Scan for the cell matching the given text and deliver its (X, Y) coordinate at center. 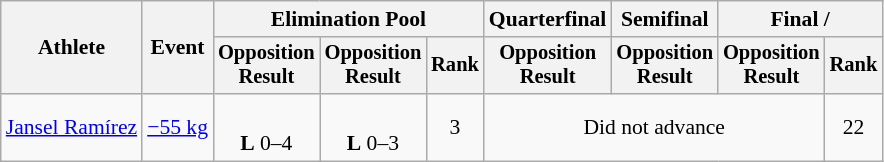
Quarterfinal (548, 19)
3 (455, 128)
Jansel Ramírez (72, 128)
Semifinal (664, 19)
Final / (800, 19)
Event (178, 48)
L 0–3 (374, 128)
22 (854, 128)
Athlete (72, 48)
L 0–4 (266, 128)
Did not advance (654, 128)
Elimination Pool (348, 19)
−55 kg (178, 128)
